Determine the [X, Y] coordinate at the center of the cell enclosing the given text.  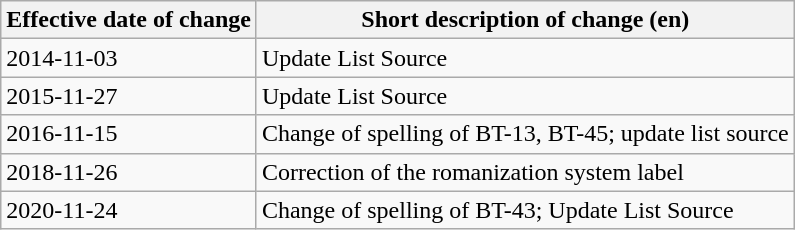
Change of spelling of BT-13, BT-45; update list source [525, 134]
2018-11-26 [129, 172]
Effective date of change [129, 20]
Change of spelling of BT-43; Update List Source [525, 210]
2015-11-27 [129, 96]
Short description of change (en) [525, 20]
Correction of the romanization system label [525, 172]
2016-11-15 [129, 134]
2020-11-24 [129, 210]
2014-11-03 [129, 58]
